Identify which cell holds the provided text, then report its (X, Y) central coordinate. 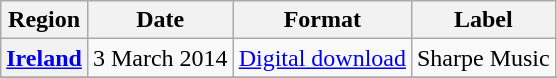
Region (44, 20)
Format (322, 20)
Ireland (44, 58)
Label (483, 20)
Sharpe Music (483, 58)
Digital download (322, 58)
Date (160, 20)
3 March 2014 (160, 58)
